For the text-containing cell, return its midpoint in [x, y] coordinate format. 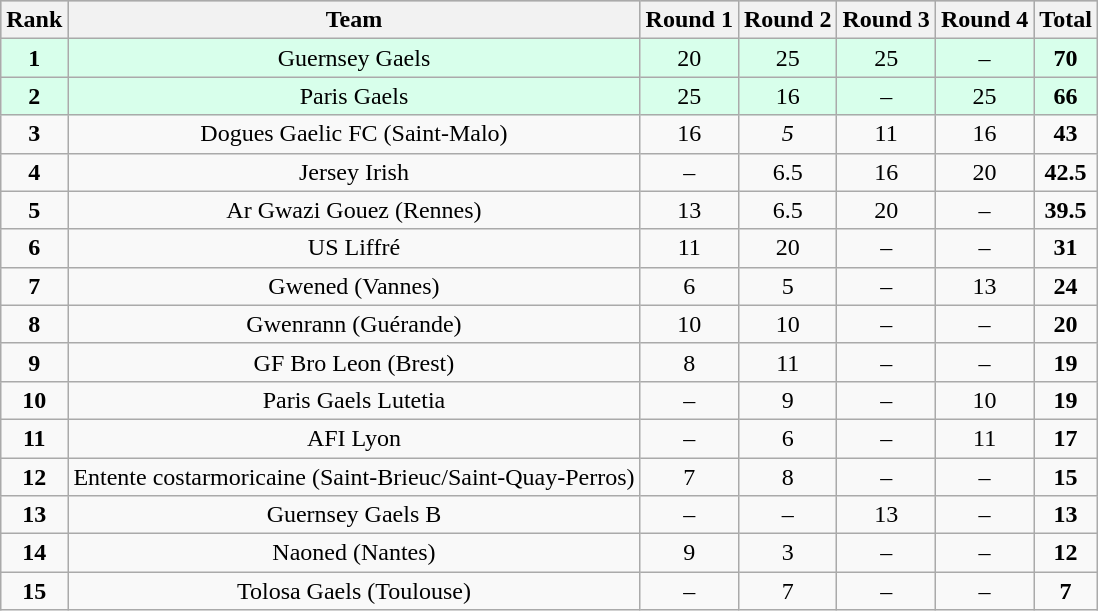
Dogues Gaelic FC (Saint-Malo) [354, 134]
Gwenrann (Guérande) [354, 324]
GF Bro Leon (Brest) [354, 362]
Round 3 [886, 20]
17 [1066, 438]
2 [34, 96]
Gwened (Vannes) [354, 286]
31 [1066, 248]
Paris Gaels [354, 96]
Round 4 [984, 20]
Jersey Irish [354, 172]
Ar Gwazi Gouez (Rennes) [354, 210]
Rank [34, 20]
4 [34, 172]
Entente costarmoricaine (Saint-Brieuc/Saint-Quay-Perros) [354, 477]
Round 1 [689, 20]
Paris Gaels Lutetia [354, 400]
Naoned (Nantes) [354, 553]
66 [1066, 96]
43 [1066, 134]
70 [1066, 58]
Guernsey Gaels [354, 58]
39.5 [1066, 210]
1 [34, 58]
Total [1066, 20]
Guernsey Gaels B [354, 515]
Round 2 [787, 20]
Tolosa Gaels (Toulouse) [354, 591]
42.5 [1066, 172]
Team [354, 20]
14 [34, 553]
US Liffré [354, 248]
24 [1066, 286]
AFI Lyon [354, 438]
